Extract the [X, Y] coordinate from the center of the cell holding the provided text.  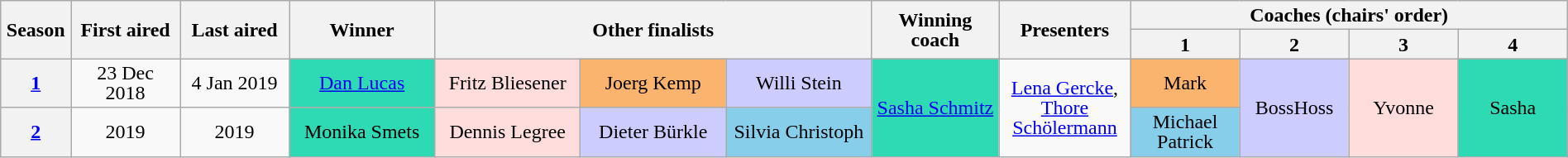
4 Jan 2019 [235, 83]
Mark [1185, 83]
Other finalists [653, 30]
Lena Gercke,Thore Schölermann [1065, 108]
Coaches (chairs' order) [1349, 15]
Joerg Kemp [653, 83]
Willi Stein [799, 83]
Dan Lucas [362, 83]
Monika Smets [362, 132]
Dieter Bürkle [653, 132]
First aired [126, 30]
Silvia Christoph [799, 132]
Winning coach [935, 30]
Last aired [235, 30]
Season [36, 30]
4 [1513, 45]
Winner [362, 30]
Dennis Legree [508, 132]
Fritz Bliesener [508, 83]
Michael Patrick [1185, 132]
Yvonne [1403, 108]
Presenters [1065, 30]
Sasha [1513, 108]
23 Dec 2018 [126, 83]
3 [1403, 45]
Sasha Schmitz [935, 108]
BossHoss [1294, 108]
